From the cell containing the given text, extract its center point as (x, y) coordinate. 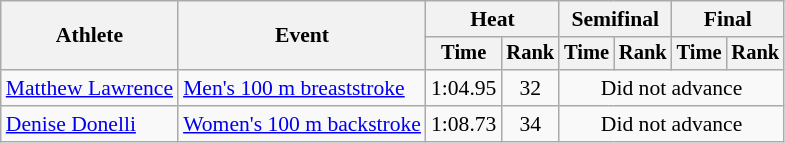
Matthew Lawrence (90, 88)
Heat (492, 19)
32 (530, 88)
Women's 100 m backstroke (302, 124)
Semifinal (615, 19)
Men's 100 m breaststroke (302, 88)
Athlete (90, 36)
Event (302, 36)
34 (530, 124)
Denise Donelli (90, 124)
1:08.73 (464, 124)
Final (728, 19)
1:04.95 (464, 88)
